Extract the [X, Y] coordinate from the center of the cell holding the provided text.  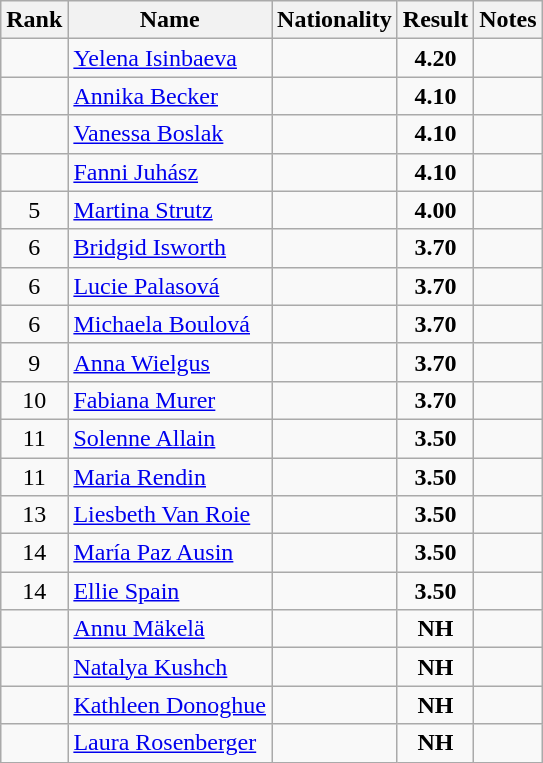
Annika Becker [170, 96]
Lucie Palasová [170, 286]
Name [170, 20]
Nationality [335, 20]
Laura Rosenberger [170, 743]
Fabiana Murer [170, 400]
Fanni Juhász [170, 172]
Result [435, 20]
Maria Rendin [170, 477]
Annu Mäkelä [170, 629]
Kathleen Donoghue [170, 705]
4.20 [435, 58]
Yelena Isinbaeva [170, 58]
10 [34, 400]
13 [34, 515]
Vanessa Boslak [170, 134]
Anna Wielgus [170, 362]
María Paz Ausin [170, 553]
5 [34, 210]
Bridgid Isworth [170, 248]
Rank [34, 20]
Michaela Boulová [170, 324]
Ellie Spain [170, 591]
Natalya Kushch [170, 667]
Martina Strutz [170, 210]
Notes [508, 20]
Liesbeth Van Roie [170, 515]
Solenne Allain [170, 438]
9 [34, 362]
4.00 [435, 210]
